Capture the cell that displays the provided text and extract its (x, y) central coordinate. 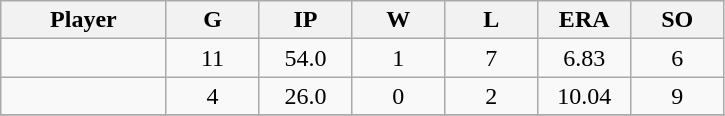
7 (492, 58)
6.83 (584, 58)
11 (212, 58)
4 (212, 96)
IP (306, 20)
Player (84, 20)
1 (398, 58)
26.0 (306, 96)
L (492, 20)
ERA (584, 20)
G (212, 20)
0 (398, 96)
2 (492, 96)
54.0 (306, 58)
W (398, 20)
SO (678, 20)
9 (678, 96)
6 (678, 58)
10.04 (584, 96)
